Identify which cell holds the provided text, then report its [X, Y] central coordinate. 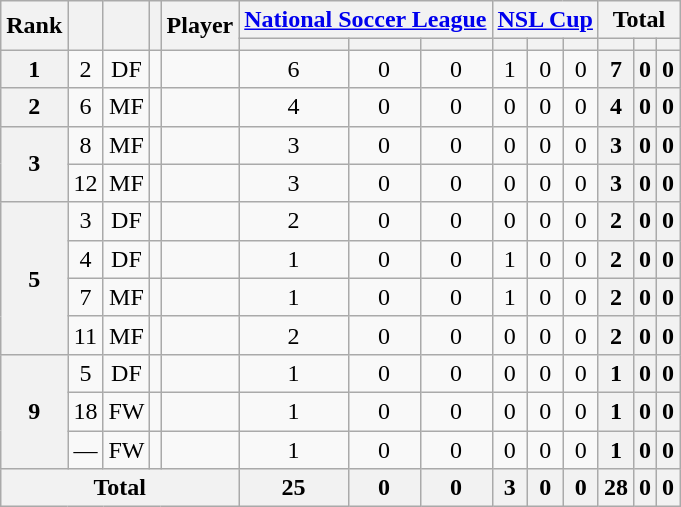
Player [200, 26]
18 [86, 411]
NSL Cup [545, 20]
— [86, 449]
28 [616, 488]
National Soccer League [366, 20]
11 [86, 335]
8 [86, 145]
9 [34, 411]
12 [86, 183]
Rank [34, 26]
25 [294, 488]
